Search for the cell housing the specified text and yield its (X, Y) center coordinate. 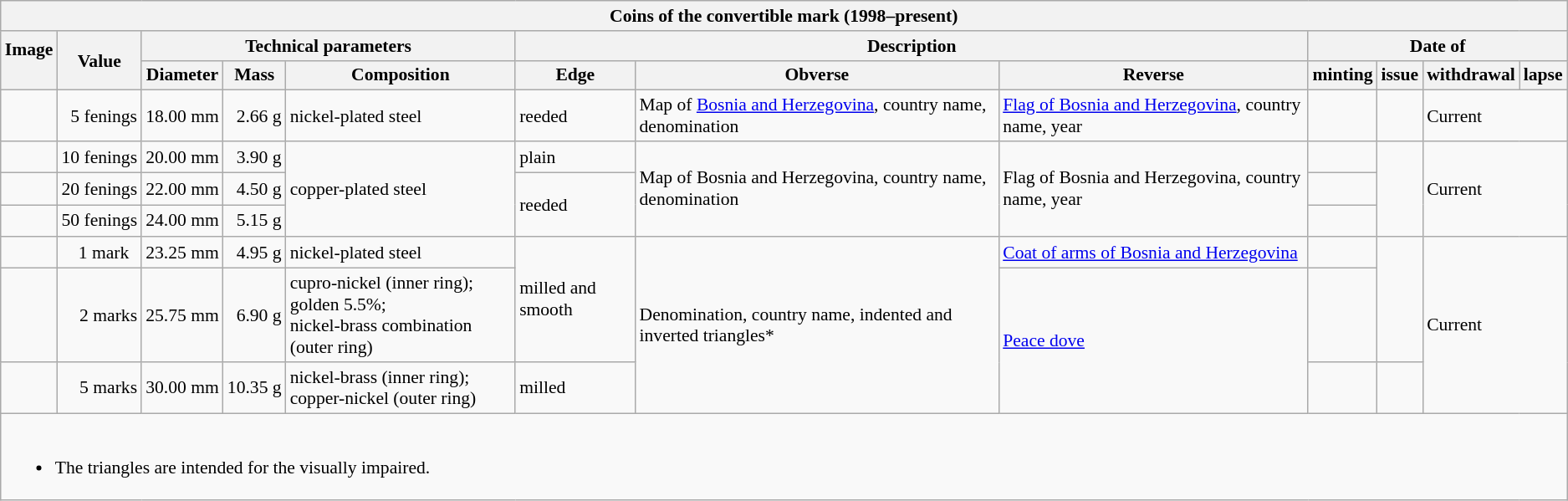
Date of (1437, 46)
withdrawal (1471, 75)
1 mark (99, 253)
4.50 g (254, 189)
lapse (1544, 75)
Reverse (1153, 75)
Denomination, country name, indented and inverted triangles* (816, 325)
Coins of the convertible mark (1998–present) (784, 16)
23.25 mm (182, 253)
Obverse (816, 75)
20 fenings (99, 189)
4.95 g (254, 253)
Diameter (182, 75)
Coat of arms of Bosnia and Herzegovina (1153, 253)
Composition (401, 75)
3.90 g (254, 157)
20.00 mm (182, 157)
18.00 mm (182, 115)
24.00 mm (182, 221)
22.00 mm (182, 189)
minting (1342, 75)
Mass (254, 75)
5.15 g (254, 221)
The triangles are intended for the visually impaired. (784, 457)
Image (29, 60)
plain (575, 157)
5 marks (99, 388)
25.75 mm (182, 315)
Description (912, 46)
cupro-nickel (inner ring);golden 5.5%;nickel-brass combination (outer ring) (401, 315)
10.35 g (254, 388)
2 marks (99, 315)
2.66 g (254, 115)
10 fenings (99, 157)
5 fenings (99, 115)
6.90 g (254, 315)
50 fenings (99, 221)
milled and smooth (575, 299)
copper-plated steel (401, 189)
30.00 mm (182, 388)
issue (1400, 75)
milled (575, 388)
Value (99, 60)
nickel-brass (inner ring);copper-nickel (outer ring) (401, 388)
Peace dove (1153, 341)
Technical parameters (328, 46)
Edge (575, 75)
